From the cell containing the given text, extract its center point as [X, Y] coordinate. 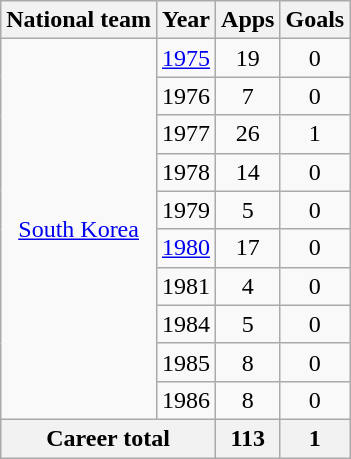
26 [248, 134]
113 [248, 438]
4 [248, 286]
1978 [186, 172]
1984 [186, 324]
1976 [186, 96]
National team [79, 20]
1975 [186, 58]
Year [186, 20]
1985 [186, 362]
14 [248, 172]
17 [248, 248]
1977 [186, 134]
19 [248, 58]
1986 [186, 400]
South Korea [79, 230]
Goals [315, 20]
Career total [108, 438]
7 [248, 96]
1980 [186, 248]
1981 [186, 286]
1979 [186, 210]
Apps [248, 20]
